Find where the given text appears and provide that cell's center as (X, Y) coordinate. 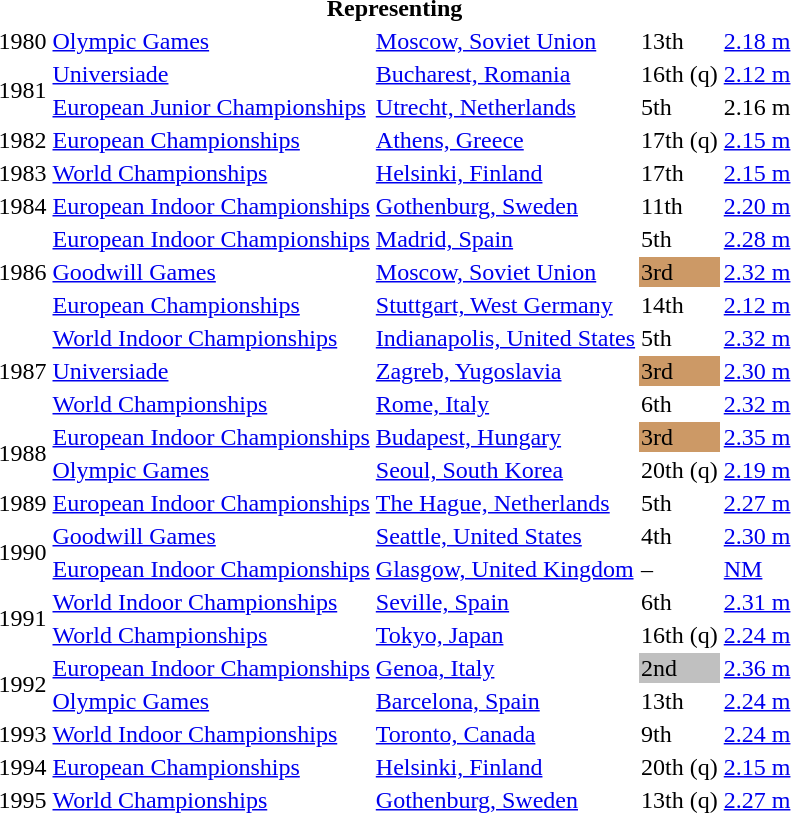
Zagreb, Yugoslavia (505, 371)
Seattle, United States (505, 536)
The Hague, Netherlands (505, 503)
Athens, Greece (505, 140)
17th (680, 173)
Stuttgart, West Germany (505, 305)
Toronto, Canada (505, 734)
4th (680, 536)
Barcelona, Spain (505, 701)
17th (q) (680, 140)
Glasgow, United Kingdom (505, 569)
Gothenburg, Sweden (505, 206)
Seville, Spain (505, 602)
Rome, Italy (505, 404)
Genoa, Italy (505, 668)
Indianapolis, United States (505, 338)
European Junior Championships (211, 107)
14th (680, 305)
Budapest, Hungary (505, 437)
Seoul, South Korea (505, 470)
Madrid, Spain (505, 239)
Utrecht, Netherlands (505, 107)
11th (680, 206)
– (680, 569)
Tokyo, Japan (505, 635)
2nd (680, 668)
9th (680, 734)
Bucharest, Romania (505, 74)
